Search for the cell housing the specified text and yield its (X, Y) center coordinate. 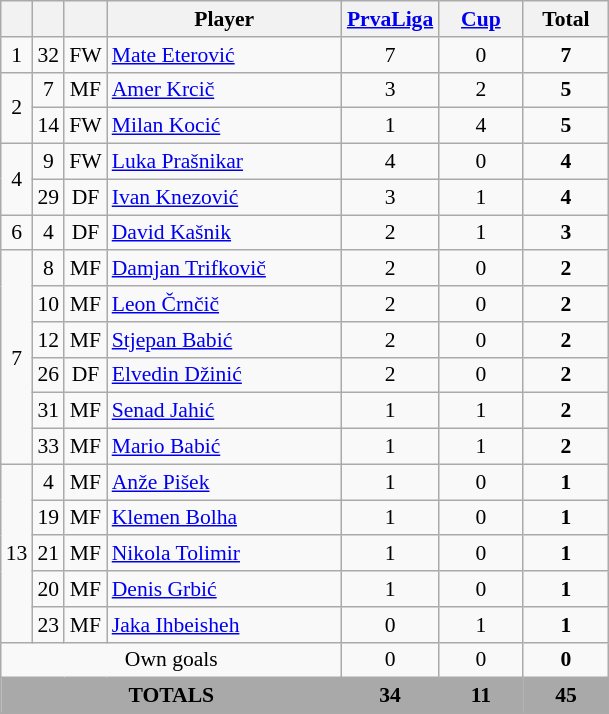
TOTALS (172, 696)
23 (48, 625)
Anže Pišek (224, 482)
Leon Črnčič (224, 304)
Mario Babić (224, 447)
Damjan Trifkovič (224, 269)
Total (566, 19)
David Kašnik (224, 233)
PrvaLiga (390, 19)
Cup (480, 19)
Jaka Ihbeisheh (224, 625)
32 (48, 55)
Stjepan Babić (224, 340)
14 (48, 126)
Mate Eterović (224, 55)
Senad Jahić (224, 411)
20 (48, 589)
Ivan Knezović (224, 197)
31 (48, 411)
21 (48, 554)
Milan Kocić (224, 126)
Klemen Bolha (224, 518)
Amer Krcič (224, 90)
6 (17, 233)
29 (48, 197)
26 (48, 375)
19 (48, 518)
8 (48, 269)
11 (480, 696)
Luka Prašnikar (224, 162)
34 (390, 696)
Elvedin Džinić (224, 375)
10 (48, 304)
13 (17, 553)
12 (48, 340)
9 (48, 162)
Own goals (172, 660)
Player (224, 19)
33 (48, 447)
Denis Grbić (224, 589)
Nikola Tolimir (224, 554)
45 (566, 696)
